Determine the (X, Y) coordinate at the center of the cell enclosing the given text.  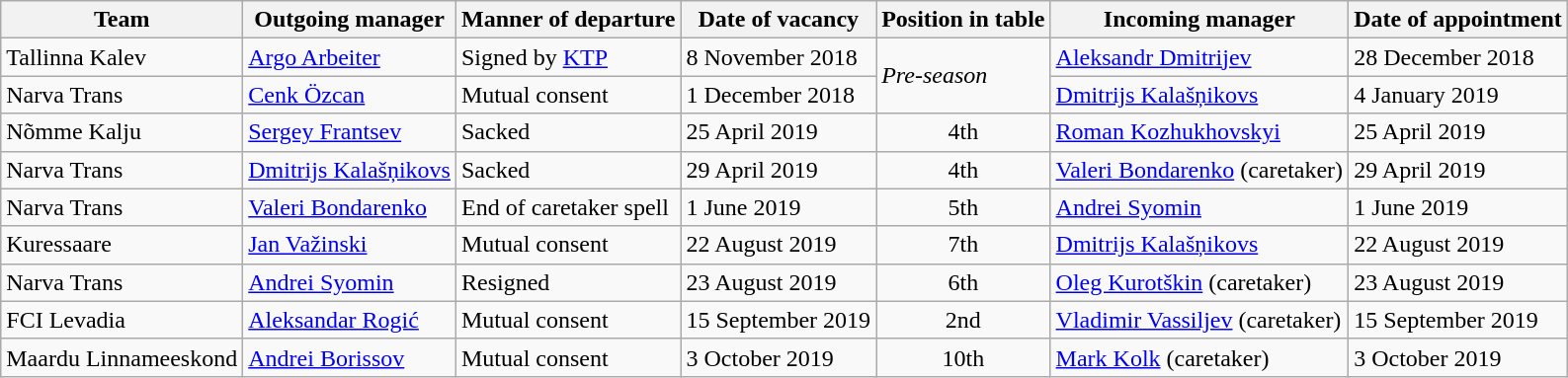
Kuressaare (123, 245)
4 January 2019 (1458, 95)
2nd (963, 320)
Vladimir Vassiljev (caretaker) (1199, 320)
28 December 2018 (1458, 57)
5th (963, 207)
7th (963, 245)
Date of appointment (1458, 20)
Position in table (963, 20)
Signed by KTP (567, 57)
Aleksandr Dmitrijev (1199, 57)
Incoming manager (1199, 20)
Valeri Bondarenko (caretaker) (1199, 170)
Manner of departure (567, 20)
Date of vacancy (779, 20)
Nõmme Kalju (123, 132)
Aleksandar Rogić (350, 320)
Cenk Özcan (350, 95)
Oleg Kurotškin (caretaker) (1199, 282)
Tallinna Kalev (123, 57)
Valeri Bondarenko (350, 207)
End of caretaker spell (567, 207)
Pre-season (963, 76)
1 December 2018 (779, 95)
10th (963, 357)
Resigned (567, 282)
Team (123, 20)
Andrei Borissov (350, 357)
Argo Arbeiter (350, 57)
Maardu Linnameeskond (123, 357)
Outgoing manager (350, 20)
Sergey Frantsev (350, 132)
Mark Kolk (caretaker) (1199, 357)
8 November 2018 (779, 57)
Roman Kozhukhovskyi (1199, 132)
FCI Levadia (123, 320)
Jan Važinski (350, 245)
6th (963, 282)
